For the text-containing cell, return its midpoint in [X, Y] coordinate format. 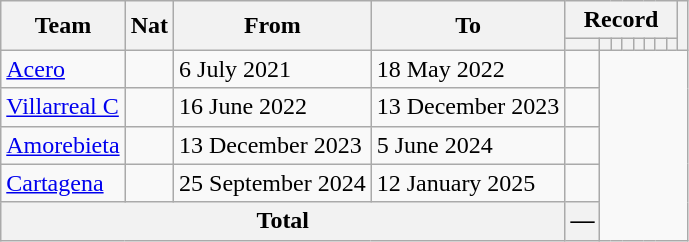
To [468, 26]
Nat [149, 26]
Total [283, 221]
Cartagena [63, 183]
— [582, 221]
16 June 2022 [273, 107]
Villarreal C [63, 107]
5 June 2024 [468, 145]
18 May 2022 [468, 69]
Team [63, 26]
25 September 2024 [273, 183]
From [273, 26]
Acero [63, 69]
6 July 2021 [273, 69]
12 January 2025 [468, 183]
Record [621, 20]
Amorebieta [63, 145]
